Capture the cell that displays the provided text and extract its (x, y) central coordinate. 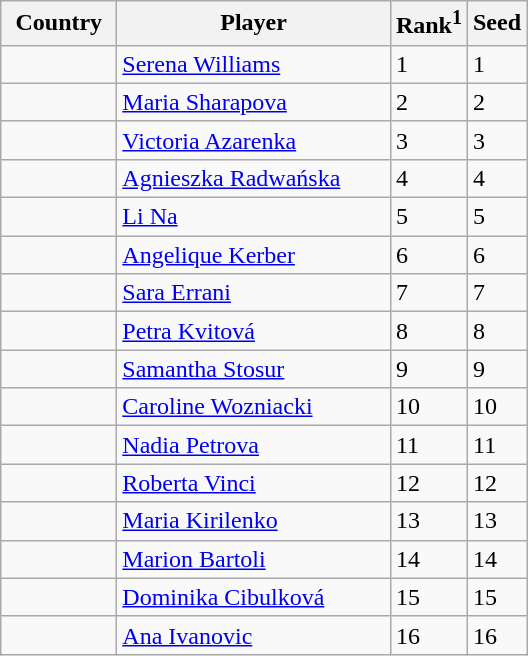
Marion Bartoli (254, 559)
Roberta Vinci (254, 483)
Ana Ivanovic (254, 635)
Serena Williams (254, 64)
Country (59, 24)
Nadia Petrova (254, 445)
Maria Kirilenko (254, 521)
Victoria Azarenka (254, 140)
Samantha Stosur (254, 369)
Sara Errani (254, 293)
Angelique Kerber (254, 255)
Agnieszka Radwańska (254, 178)
Rank1 (428, 24)
Player (254, 24)
Seed (496, 24)
Petra Kvitová (254, 331)
Dominika Cibulková (254, 597)
Maria Sharapova (254, 102)
Caroline Wozniacki (254, 407)
Li Na (254, 217)
